Return the (x, y) coordinate for the center point of the cell that contains the specified text.  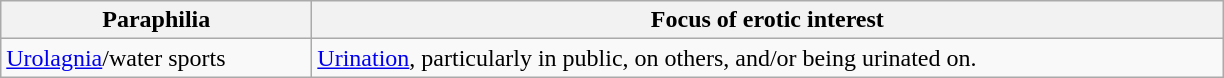
Urination, particularly in public, on others, and/or being urinated on. (768, 58)
Urolagnia/water sports (156, 58)
Focus of erotic interest (768, 20)
Paraphilia (156, 20)
